For the text-containing cell, return its midpoint in (X, Y) coordinate format. 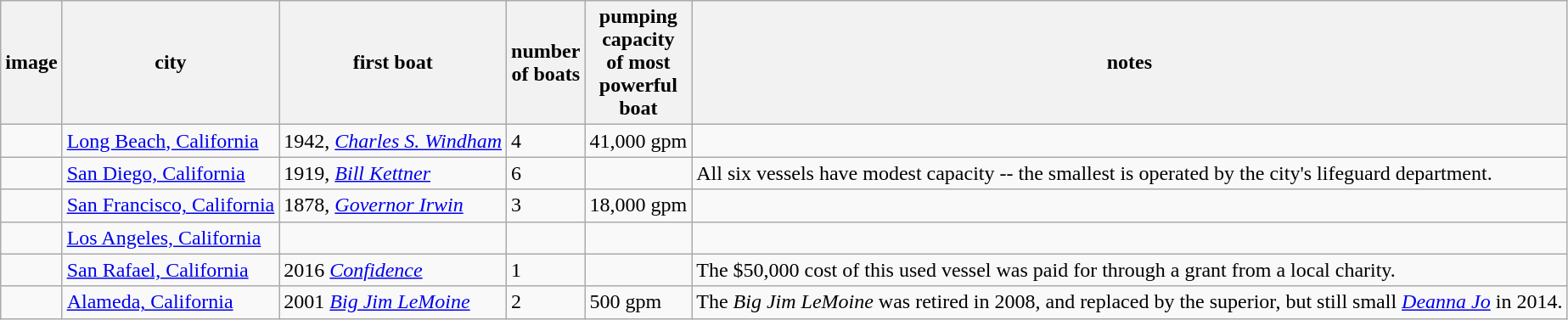
image (31, 63)
city (171, 63)
numberof boats (546, 63)
500 gpm (638, 302)
pumpingcapacityof mostpowerfulboat (638, 63)
The Big Jim LeMoine was retired in 2008, and replaced by the superior, but still small Deanna Jo in 2014. (1129, 302)
San Diego, California (171, 173)
San Rafael, California (171, 270)
All six vessels have modest capacity -- the smallest is operated by the city's lifeguard department. (1129, 173)
3 (546, 205)
1942, Charles S. Windham (393, 141)
18,000 gpm (638, 205)
2 (546, 302)
Long Beach, California (171, 141)
1919, Bill Kettner (393, 173)
2001 Big Jim LeMoine (393, 302)
The $50,000 cost of this used vessel was paid for through a grant from a local charity. (1129, 270)
Los Angeles, California (171, 238)
2016 Confidence (393, 270)
1 (546, 270)
41,000 gpm (638, 141)
4 (546, 141)
first boat (393, 63)
San Francisco, California (171, 205)
1878, Governor Irwin (393, 205)
Alameda, California (171, 302)
6 (546, 173)
notes (1129, 63)
